Return (x, y) of the center of cell containing provided text 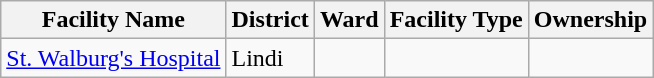
Lindi (270, 58)
St. Walburg's Hospital (114, 58)
District (270, 20)
Ward (349, 20)
Facility Name (114, 20)
Ownership (590, 20)
Facility Type (456, 20)
